Scan for the cell matching the given text and deliver its (X, Y) coordinate at center. 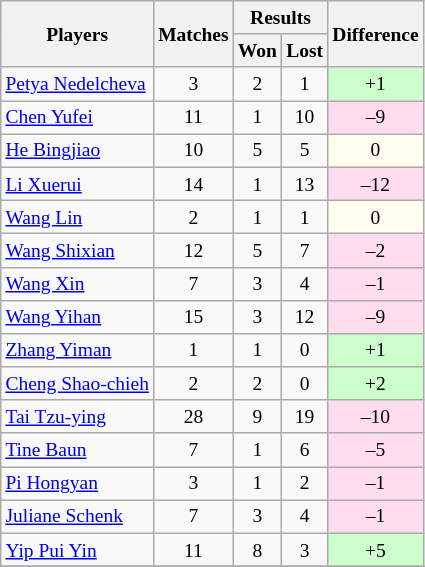
He Bingjiao (78, 150)
+2 (376, 384)
–10 (376, 416)
Players (78, 34)
Li Xuerui (78, 184)
Lost (305, 50)
Chen Yufei (78, 118)
14 (194, 184)
Matches (194, 34)
Difference (376, 34)
13 (305, 184)
–12 (376, 184)
19 (305, 416)
Wang Yihan (78, 316)
–5 (376, 450)
6 (305, 450)
Zhang Yiman (78, 350)
8 (257, 550)
Wang Xin (78, 284)
+5 (376, 550)
Wang Shixian (78, 250)
Yip Pui Yin (78, 550)
28 (194, 416)
Juliane Schenk (78, 516)
9 (257, 416)
Wang Lin (78, 216)
Tine Baun (78, 450)
Petya Nedelcheva (78, 84)
Cheng Shao-chieh (78, 384)
Tai Tzu-ying (78, 416)
15 (194, 316)
–2 (376, 250)
Results (280, 18)
Pi Hongyan (78, 484)
Won (257, 50)
